Extract the [x, y] coordinate from the center of the cell holding the provided text.  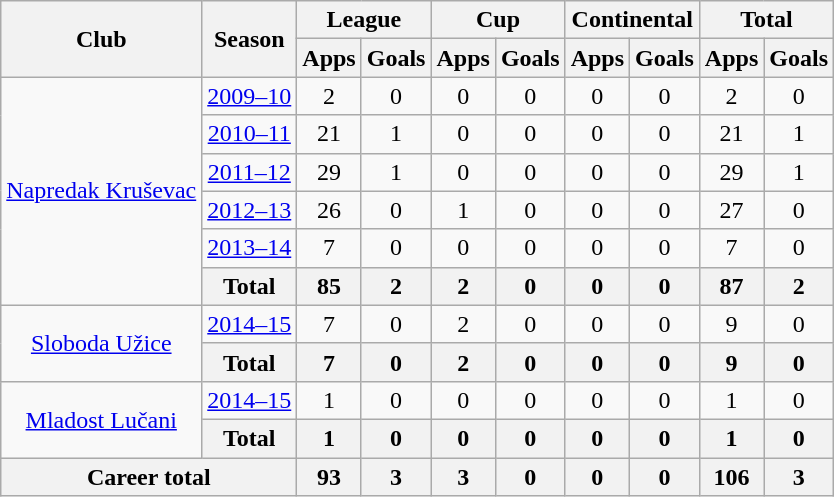
2010–11 [250, 134]
Club [102, 39]
Mladost Lučani [102, 419]
Continental [632, 20]
26 [329, 210]
106 [731, 477]
27 [731, 210]
Sloboda Užice [102, 343]
Cup [498, 20]
93 [329, 477]
League [364, 20]
87 [731, 286]
Career total [149, 477]
2011–12 [250, 172]
85 [329, 286]
Season [250, 39]
Napredak Kruševac [102, 191]
2013–14 [250, 248]
2012–13 [250, 210]
2009–10 [250, 96]
